Search for the cell housing the specified text and yield its (X, Y) center coordinate. 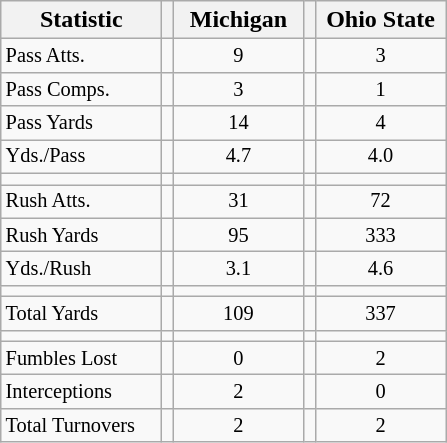
Rush Yards (82, 235)
9 (238, 56)
4 (380, 123)
14 (238, 123)
Rush Atts. (82, 201)
31 (238, 201)
95 (238, 235)
Total Turnovers (82, 426)
Pass Yards (82, 123)
4.6 (380, 269)
Yds./Rush (82, 269)
109 (238, 314)
Yds./Pass (82, 157)
4.0 (380, 157)
Pass Atts. (82, 56)
Fumbles Lost (82, 358)
Interceptions (82, 392)
Ohio State (380, 20)
1 (380, 89)
Total Yards (82, 314)
Michigan (238, 20)
Pass Comps. (82, 89)
72 (380, 201)
3.1 (238, 269)
333 (380, 235)
337 (380, 314)
4.7 (238, 157)
Statistic (82, 20)
